Locate the cell with the specified text and output its (X, Y) center coordinate. 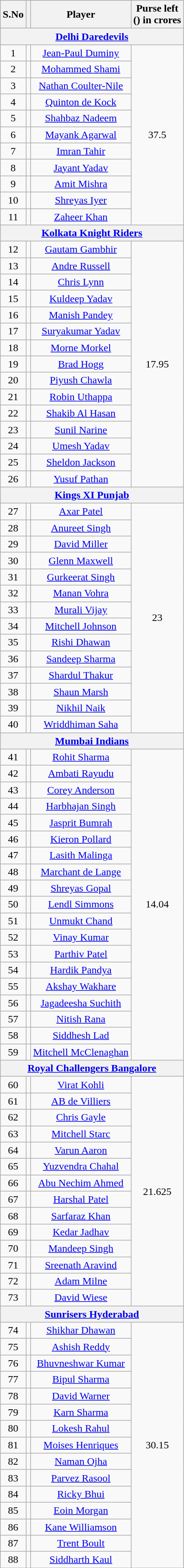
7 (13, 151)
AB de Villiers (81, 1101)
Kane Williamson (81, 1527)
Royal Challengers Bangalore (92, 1068)
34 (13, 626)
Sheldon Jackson (81, 462)
10 (13, 200)
12 (13, 250)
Wriddhiman Saha (81, 724)
Parthiv Patel (81, 954)
8 (13, 167)
Jean-Paul Duminy (81, 53)
Kieron Pollard (81, 839)
Marchant de Lange (81, 872)
19 (13, 364)
David Miller (81, 544)
54 (13, 970)
37.5 (157, 135)
Ashish Reddy (81, 1347)
79 (13, 1412)
Mohammed Shami (81, 69)
Akshay Wakhare (81, 986)
47 (13, 855)
5 (13, 118)
Andre Russell (81, 266)
22 (13, 413)
17.95 (157, 364)
Kolkata Knight Riders (92, 233)
78 (13, 1396)
Vinay Kumar (81, 937)
David Wiese (81, 1298)
77 (13, 1380)
33 (13, 610)
82 (13, 1461)
Yusuf Pathan (81, 479)
27 (13, 512)
Yuzvendra Chahal (81, 1167)
Siddhesh Lad (81, 1036)
40 (13, 724)
Sreenath Aravind (81, 1265)
Jayant Yadav (81, 167)
67 (13, 1199)
Jagadeesha Suchith (81, 1003)
Mitchell McClenaghan (81, 1052)
17 (13, 331)
56 (13, 1003)
45 (13, 823)
48 (13, 872)
Quinton de Kock (81, 102)
Zaheer Khan (81, 216)
Abu Nechim Ahmed (81, 1183)
51 (13, 921)
15 (13, 299)
Shikhar Dhawan (81, 1330)
3 (13, 86)
Kedar Jadhav (81, 1232)
Eoin Morgan (81, 1510)
Morne Morkel (81, 348)
88 (13, 1560)
Jasprit Bumrah (81, 823)
50 (13, 904)
Shakib Al Hasan (81, 413)
Varun Aaron (81, 1150)
Trent Boult (81, 1543)
61 (13, 1101)
Nitish Rana (81, 1019)
Brad Hogg (81, 364)
Glenn Maxwell (81, 561)
Mandeep Singh (81, 1248)
44 (13, 806)
Delhi Daredevils (92, 37)
Purse left () in crores (157, 15)
65 (13, 1167)
1 (13, 53)
32 (13, 593)
Umesh Yadav (81, 446)
Shaun Marsh (81, 691)
Lendl Simmons (81, 904)
Moises Henriques (81, 1445)
Lokesh Rahul (81, 1429)
Robin Uthappa (81, 397)
4 (13, 102)
Piyush Chawla (81, 380)
Nikhil Naik (81, 708)
29 (13, 544)
Shardul Thakur (81, 675)
Sandeep Sharma (81, 659)
41 (13, 757)
9 (13, 184)
21 (13, 397)
57 (13, 1019)
Kings XI Punjab (92, 495)
36 (13, 659)
Karn Sharma (81, 1412)
80 (13, 1429)
Gurkeerat Singh (81, 577)
13 (13, 266)
66 (13, 1183)
Parvez Rasool (81, 1478)
Bhuvneshwar Kumar (81, 1363)
Corey Anderson (81, 790)
Nathan Coulter-Nile (81, 86)
87 (13, 1543)
74 (13, 1330)
25 (13, 462)
Ricky Bhui (81, 1494)
Adam Milne (81, 1281)
75 (13, 1347)
Siddharth Kaul (81, 1560)
Anureet Singh (81, 528)
2 (13, 69)
46 (13, 839)
14 (13, 282)
37 (13, 675)
Shahbaz Nadeem (81, 118)
Sunil Narine (81, 429)
Rishi Dhawan (81, 642)
Mitchell Starc (81, 1134)
59 (13, 1052)
53 (13, 954)
6 (13, 135)
Player (81, 15)
63 (13, 1134)
58 (13, 1036)
86 (13, 1527)
Suryakumar Yadav (81, 331)
Sarfaraz Khan (81, 1216)
Shreyas Gopal (81, 888)
11 (13, 216)
72 (13, 1281)
39 (13, 708)
Harbhajan Singh (81, 806)
Shreyas Iyer (81, 200)
Naman Ojha (81, 1461)
21.625 (157, 1191)
30 (13, 561)
76 (13, 1363)
52 (13, 937)
Murali Vijay (81, 610)
70 (13, 1248)
73 (13, 1298)
Ambati Rayudu (81, 774)
Harshal Patel (81, 1199)
Unmukt Chand (81, 921)
26 (13, 479)
35 (13, 642)
David Warner (81, 1396)
Mumbai Indians (92, 741)
38 (13, 691)
20 (13, 380)
Mitchell Johnson (81, 626)
28 (13, 528)
60 (13, 1085)
31 (13, 577)
S.No (13, 15)
Manan Vohra (81, 593)
Lasith Malinga (81, 855)
64 (13, 1150)
83 (13, 1478)
Sunrisers Hyderabad (92, 1314)
Rohit Sharma (81, 757)
Hardik Pandya (81, 970)
Mayank Agarwal (81, 135)
14.04 (157, 904)
69 (13, 1232)
18 (13, 348)
42 (13, 774)
Amit Mishra (81, 184)
84 (13, 1494)
81 (13, 1445)
Virat Kohli (81, 1085)
68 (13, 1216)
49 (13, 888)
55 (13, 986)
Kuldeep Yadav (81, 299)
24 (13, 446)
30.15 (157, 1445)
85 (13, 1510)
Chris Lynn (81, 282)
Chris Gayle (81, 1117)
Manish Pandey (81, 315)
62 (13, 1117)
16 (13, 315)
Bipul Sharma (81, 1380)
Imran Tahir (81, 151)
Axar Patel (81, 512)
43 (13, 790)
71 (13, 1265)
Gautam Gambhir (81, 250)
